From the cell containing the given text, extract its center point as [x, y] coordinate. 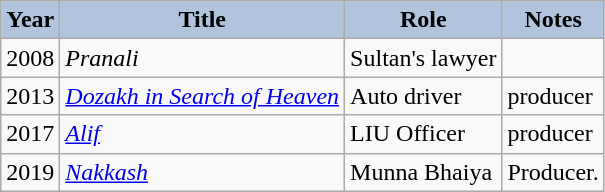
Nakkash [202, 172]
Producer. [553, 172]
Dozakh in Search of Heaven [202, 96]
2017 [30, 134]
Notes [553, 20]
2008 [30, 58]
Year [30, 20]
Auto driver [424, 96]
Pranali [202, 58]
Munna Bhaiya [424, 172]
2019 [30, 172]
Role [424, 20]
2013 [30, 96]
Title [202, 20]
LIU Officer [424, 134]
Alif [202, 134]
Sultan's lawyer [424, 58]
